Output the [x, y] coordinate of the center of the cell containing the given text.  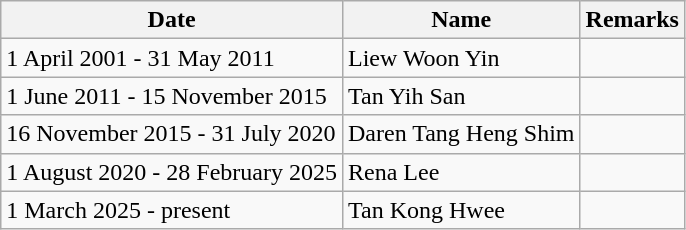
1 August 2020 - 28 February 2025 [172, 172]
Remarks [632, 20]
Liew Woon Yin [461, 58]
Name [461, 20]
Tan Yih San [461, 96]
1 March 2025 - present [172, 210]
Tan Kong Hwee [461, 210]
Daren Tang Heng Shim [461, 134]
Rena Lee [461, 172]
1 June 2011 - 15 November 2015 [172, 96]
Date [172, 20]
16 November 2015 - 31 July 2020 [172, 134]
1 April 2001 - 31 May 2011 [172, 58]
